Find where the given text appears and provide that cell's center as [x, y] coordinate. 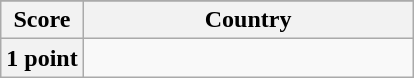
1 point [42, 58]
Country [248, 20]
Score [42, 20]
